Locate the cell with the specified text and output its (X, Y) center coordinate. 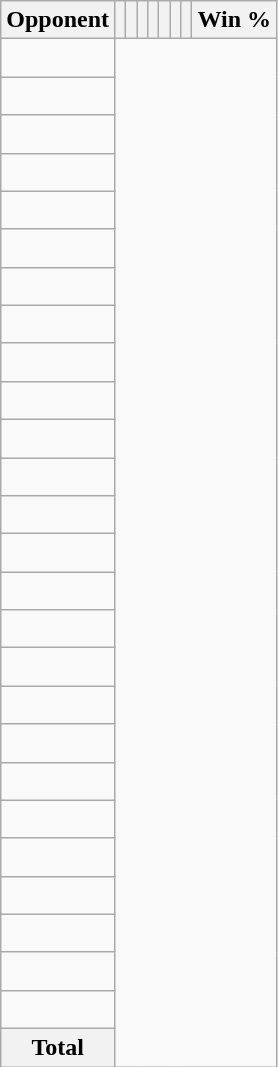
Opponent (58, 20)
Total (58, 1047)
Win % (234, 20)
